Locate the cell with the specified text and output its [X, Y] center coordinate. 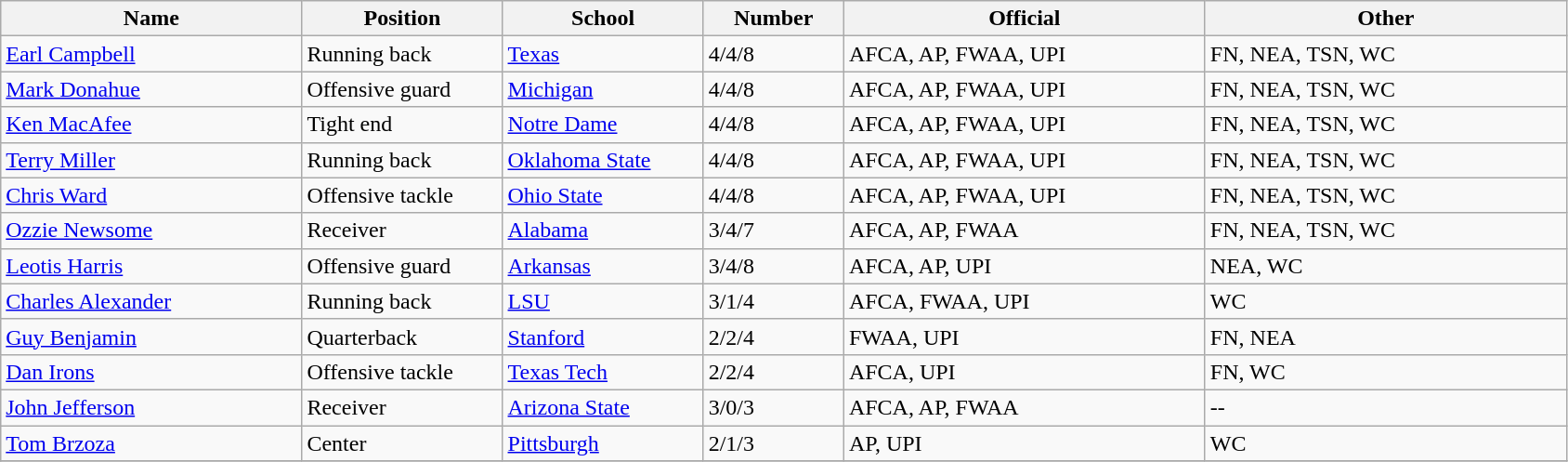
Ohio State [603, 195]
-- [1386, 407]
School [603, 19]
Quarterback [402, 337]
Dan Irons [151, 372]
Texas Tech [603, 372]
Tom Brzoza [151, 443]
Guy Benjamin [151, 337]
Stanford [603, 337]
Position [402, 19]
Texas [603, 54]
AFCA, AP, UPI [1024, 266]
Notre Dame [603, 125]
3/0/3 [773, 407]
Number [773, 19]
Arkansas [603, 266]
FWAA, UPI [1024, 337]
Center [402, 443]
AFCA, FWAA, UPI [1024, 301]
3/4/8 [773, 266]
Tight end [402, 125]
Other [1386, 19]
Ken MacAfee [151, 125]
Earl Campbell [151, 54]
FN, NEA [1386, 337]
Chris Ward [151, 195]
NEA, WC [1386, 266]
LSU [603, 301]
John Jefferson [151, 407]
Alabama [603, 231]
Pittsburgh [603, 443]
Michigan [603, 89]
Terry Miller [151, 160]
Charles Alexander [151, 301]
3/4/7 [773, 231]
Mark Donahue [151, 89]
AFCA, UPI [1024, 372]
FN, WC [1386, 372]
3/1/4 [773, 301]
Name [151, 19]
AP, UPI [1024, 443]
2/1/3 [773, 443]
Ozzie Newsome [151, 231]
Leotis Harris [151, 266]
Official [1024, 19]
Arizona State [603, 407]
Oklahoma State [603, 160]
